Find where the given text appears and provide that cell's center as [X, Y] coordinate. 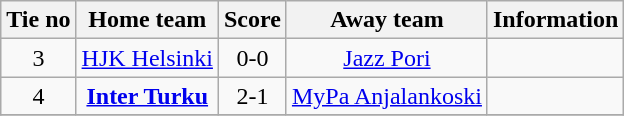
4 [38, 96]
HJK Helsinki [147, 58]
MyPa Anjalankoski [386, 96]
Information [555, 20]
Inter Turku [147, 96]
3 [38, 58]
Tie no [38, 20]
Home team [147, 20]
Score [252, 20]
Jazz Pori [386, 58]
Away team [386, 20]
0-0 [252, 58]
2-1 [252, 96]
